Pinpoint the cell where the given text exists, returning its (x, y) midpoint coordinate. 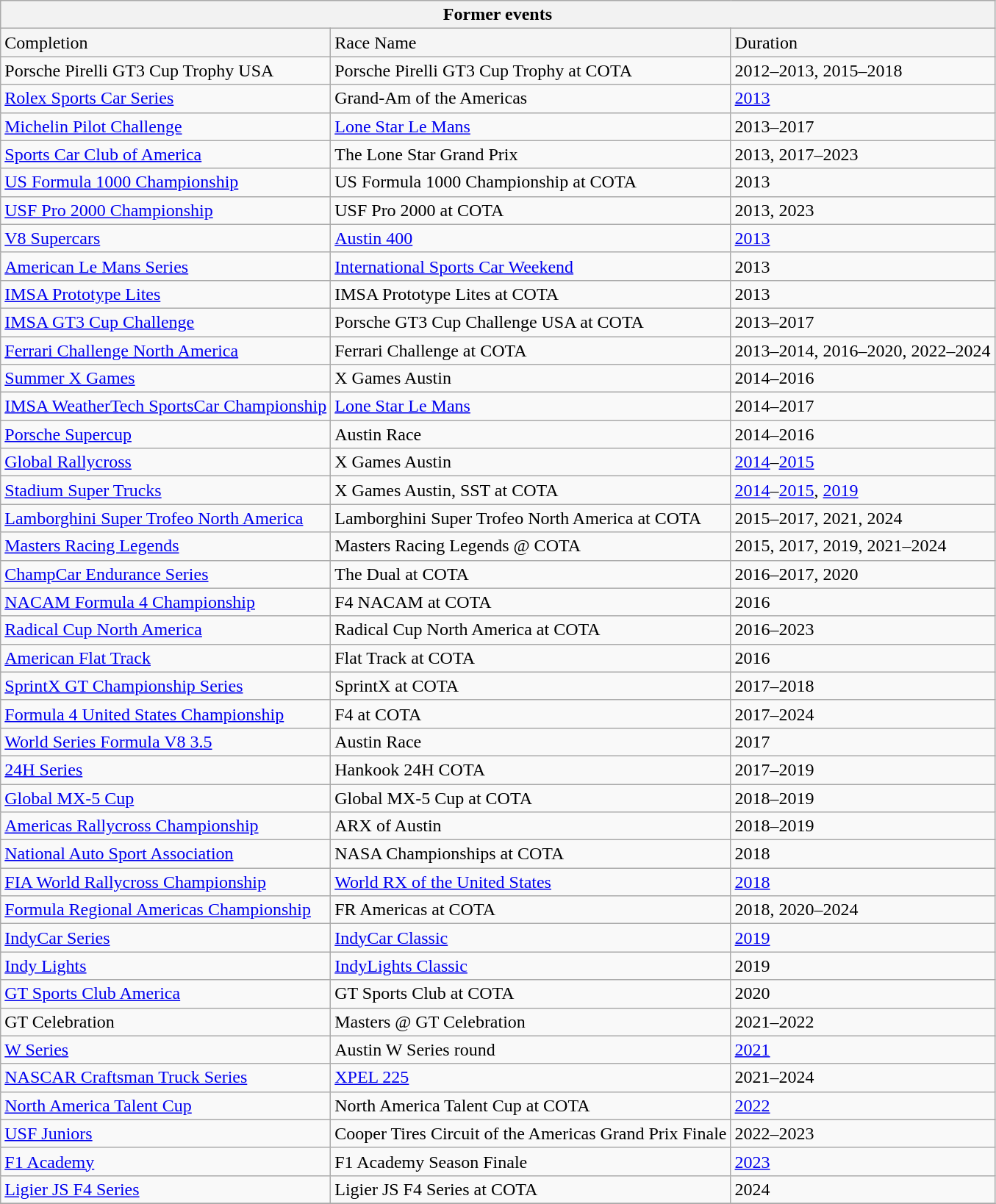
Radical Cup North America at COTA (531, 630)
Hankook 24H COTA (531, 770)
Global MX-5 Cup at COTA (531, 798)
Michelin Pilot Challenge (166, 126)
Porsche Pirelli GT3 Cup Trophy at COTA (531, 71)
F1 Academy (166, 1161)
Grand-Am of the Americas (531, 98)
ChampCar Endurance Series (166, 574)
NASCAR Craftsman Truck Series (166, 1078)
American Flat Track (166, 658)
2017–2024 (863, 714)
USF Juniors (166, 1133)
Cooper Tires Circuit of the Americas Grand Prix Finale (531, 1133)
W Series (166, 1050)
2021–2022 (863, 1022)
2014–2015 (863, 462)
Duration (863, 43)
SprintX GT Championship Series (166, 686)
2017–2019 (863, 770)
Formula 4 United States Championship (166, 714)
2022–2023 (863, 1133)
2014–2017 (863, 406)
2017–2018 (863, 686)
USF Pro 2000 at COTA (531, 210)
Summer X Games (166, 379)
IMSA Prototype Lites at COTA (531, 294)
2018, 2020–2024 (863, 910)
XPEL 225 (531, 1078)
Completion (166, 43)
Porsche Pirelli GT3 Cup Trophy USA (166, 71)
Porsche Supercup (166, 434)
2024 (863, 1189)
2013, 2023 (863, 210)
Former events (498, 15)
Porsche GT3 Cup Challenge USA at COTA (531, 322)
IndyCar Classic (531, 938)
The Dual at COTA (531, 574)
IndyLights Classic (531, 966)
2016–2023 (863, 630)
X Games Austin, SST at COTA (531, 490)
2015–2017, 2021, 2024 (863, 518)
FR Americas at COTA (531, 910)
American Le Mans Series (166, 266)
ARX of Austin (531, 826)
GT Sports Club at COTA (531, 994)
F4 at COTA (531, 714)
2023 (863, 1161)
North America Talent Cup (166, 1106)
2021 (863, 1050)
F1 Academy Season Finale (531, 1161)
2022 (863, 1106)
The Lone Star Grand Prix (531, 154)
Flat Track at COTA (531, 658)
2014–2015, 2019 (863, 490)
IndyCar Series (166, 938)
NACAM Formula 4 Championship (166, 602)
USF Pro 2000 Championship (166, 210)
Formula Regional Americas Championship (166, 910)
Austin 400 (531, 238)
24H Series (166, 770)
Masters @ GT Celebration (531, 1022)
2016–2017, 2020 (863, 574)
Lamborghini Super Trofeo North America (166, 518)
Ligier JS F4 Series (166, 1189)
Lamborghini Super Trofeo North America at COTA (531, 518)
US Formula 1000 Championship (166, 182)
IMSA Prototype Lites (166, 294)
Global MX-5 Cup (166, 798)
US Formula 1000 Championship at COTA (531, 182)
2017 (863, 742)
Americas Rallycross Championship (166, 826)
IMSA WeatherTech SportsCar Championship (166, 406)
FIA World Rallycross Championship (166, 882)
Rolex Sports Car Series (166, 98)
Radical Cup North America (166, 630)
North America Talent Cup at COTA (531, 1106)
2020 (863, 994)
GT Sports Club America (166, 994)
2015, 2017, 2019, 2021–2024 (863, 546)
World RX of the United States (531, 882)
GT Celebration (166, 1022)
IMSA GT3 Cup Challenge (166, 322)
Masters Racing Legends (166, 546)
Masters Racing Legends @ COTA (531, 546)
2021–2024 (863, 1078)
National Auto Sport Association (166, 854)
NASA Championships at COTA (531, 854)
Austin W Series round (531, 1050)
Indy Lights (166, 966)
F4 NACAM at COTA (531, 602)
World Series Formula V8 3.5 (166, 742)
Ligier JS F4 Series at COTA (531, 1189)
V8 Supercars (166, 238)
International Sports Car Weekend (531, 266)
Ferrari Challenge North America (166, 351)
Global Rallycross (166, 462)
Ferrari Challenge at COTA (531, 351)
Race Name (531, 43)
Stadium Super Trucks (166, 490)
2013–2014, 2016–2020, 2022–2024 (863, 351)
2013, 2017–2023 (863, 154)
2012–2013, 2015–2018 (863, 71)
Sports Car Club of America (166, 154)
SprintX at COTA (531, 686)
